Provide the (X, Y) coordinate of the cell's center where the given text is located.  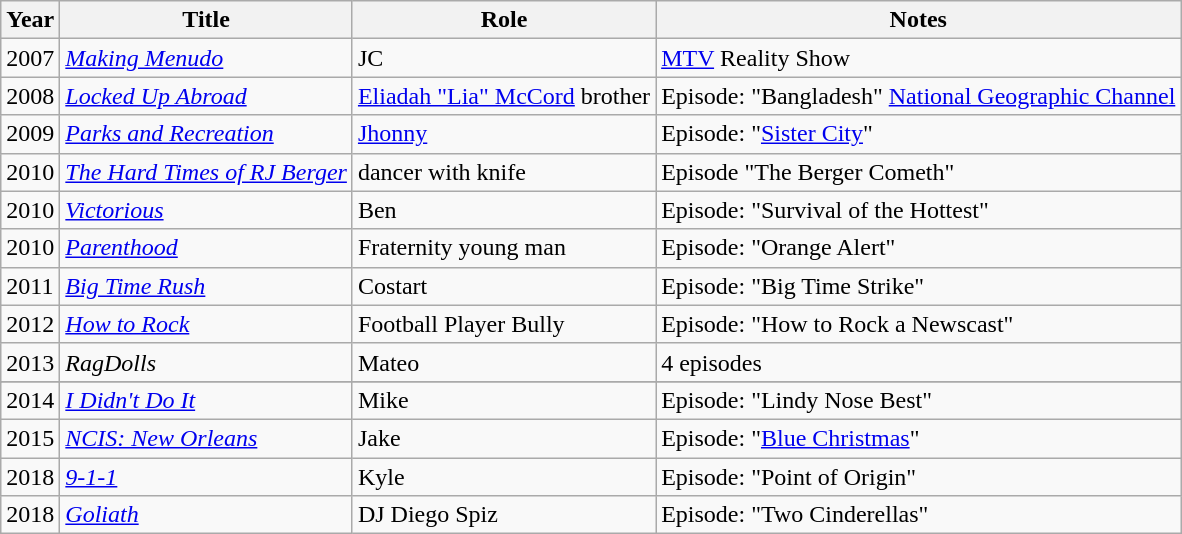
DJ Diego Spiz (504, 515)
Year (30, 20)
I Didn't Do It (206, 400)
Mike (504, 400)
Episode: "Sister City" (918, 134)
Notes (918, 20)
Kyle (504, 477)
9-1-1 (206, 477)
Costart (504, 286)
Episode: "Survival of the Hottest" (918, 210)
How to Rock (206, 324)
NCIS: New Orleans (206, 438)
Football Player Bully (504, 324)
Fraternity young man (504, 248)
Locked Up Abroad (206, 96)
2009 (30, 134)
Ben (504, 210)
Episode "The Berger Cometh" (918, 172)
Episode: "Point of Origin" (918, 477)
Episode: "Bangladesh" National Geographic Channel (918, 96)
Title (206, 20)
Episode: "Two Cinderellas" (918, 515)
2012 (30, 324)
Jake (504, 438)
Big Time Rush (206, 286)
Episode: "Blue Christmas" (918, 438)
2011 (30, 286)
JC (504, 58)
4 episodes (918, 362)
Eliadah "Lia" McCord brother (504, 96)
2008 (30, 96)
Parenthood (206, 248)
2015 (30, 438)
Jhonny (504, 134)
Episode: "How to Rock a Newscast" (918, 324)
dancer with knife (504, 172)
The Hard Times of RJ Berger (206, 172)
Mateo (504, 362)
Making Menudo (206, 58)
RagDolls (206, 362)
Goliath (206, 515)
Role (504, 20)
Parks and Recreation (206, 134)
2014 (30, 400)
MTV Reality Show (918, 58)
2007 (30, 58)
2013 (30, 362)
Episode: "Orange Alert" (918, 248)
Episode: "Big Time Strike" (918, 286)
Episode: "Lindy Nose Best" (918, 400)
Victorious (206, 210)
